Return (x, y) of the center of cell containing provided text 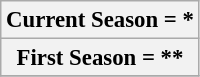
First Season = ** (100, 58)
Current Season = * (100, 20)
